Provide the (x, y) coordinate of the cell's center where the given text is located.  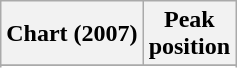
Peakposition (189, 34)
Chart (2007) (72, 34)
